Determine the (X, Y) coordinate at the center of the cell enclosing the given text.  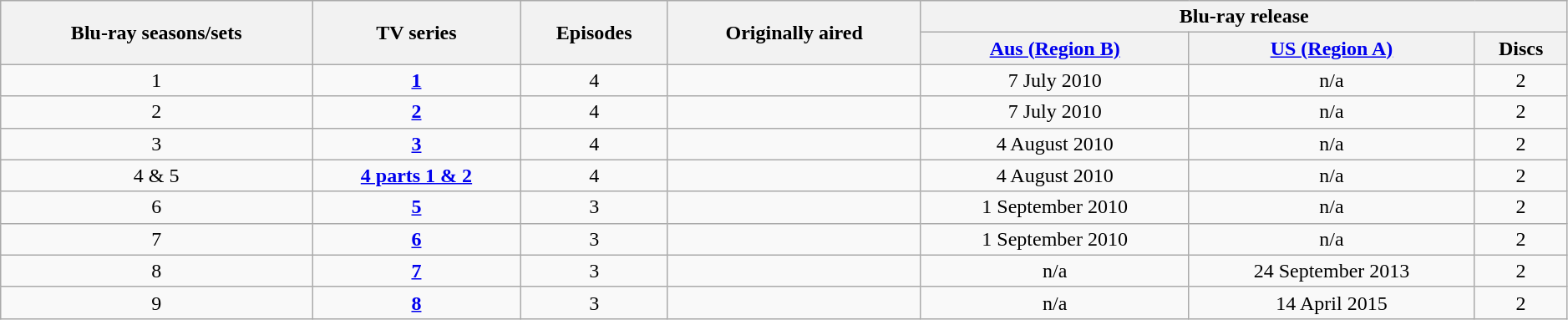
24 September 2013 (1332, 271)
Blu-ray release (1244, 17)
US (Region A) (1332, 48)
Discs (1520, 48)
Originally aired (794, 33)
Blu-ray seasons/sets (157, 33)
5 (417, 207)
TV series (417, 33)
4 & 5 (157, 175)
4 parts 1 & 2 (417, 175)
Episodes (594, 33)
9 (157, 302)
Aus (Region B) (1054, 48)
14 April 2015 (1332, 302)
